Provide the (X, Y) coordinate of the cell's center where the given text is located.  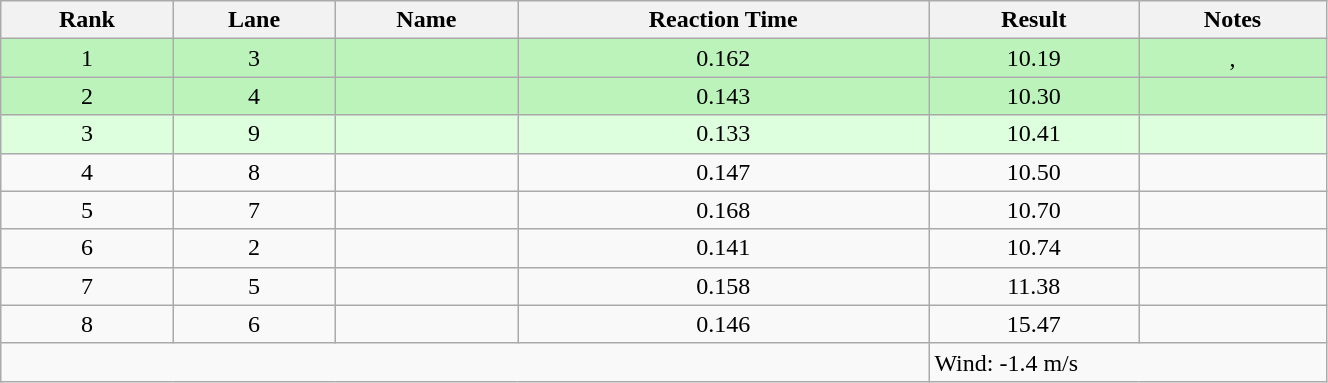
11.38 (1034, 286)
9 (254, 134)
Name (426, 20)
Notes (1233, 20)
0.162 (724, 58)
10.70 (1034, 210)
Reaction Time (724, 20)
Rank (87, 20)
10.74 (1034, 248)
0.147 (724, 172)
10.30 (1034, 96)
, (1233, 58)
10.50 (1034, 172)
0.133 (724, 134)
15.47 (1034, 324)
Result (1034, 20)
Wind: -1.4 m/s (1128, 362)
10.19 (1034, 58)
0.141 (724, 248)
Lane (254, 20)
0.143 (724, 96)
10.41 (1034, 134)
0.146 (724, 324)
0.158 (724, 286)
0.168 (724, 210)
1 (87, 58)
